Scan for the cell matching the given text and deliver its (x, y) coordinate at center. 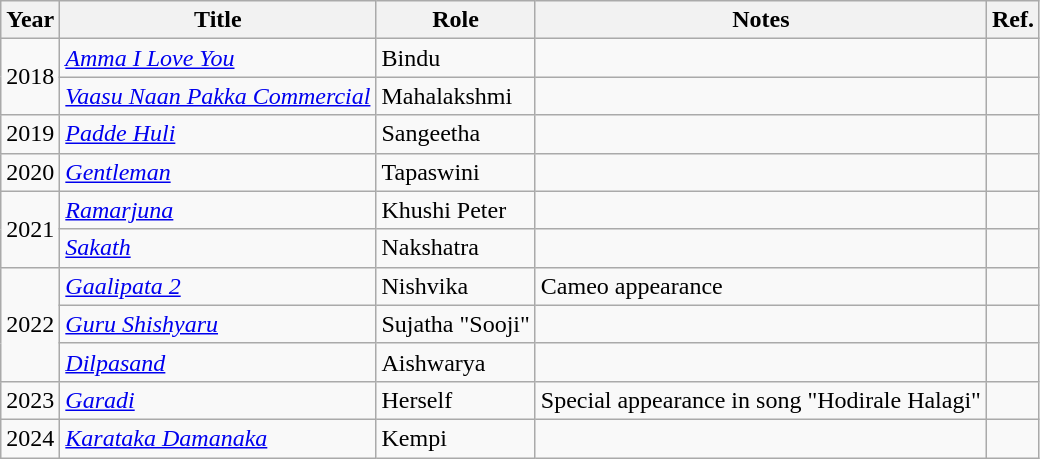
Garadi (218, 400)
Gentleman (218, 172)
2021 (30, 229)
2023 (30, 400)
Aishwarya (456, 362)
Role (456, 20)
Special appearance in song "Hodirale Halagi" (760, 400)
2019 (30, 134)
Sujatha "Sooji" (456, 324)
Nishvika (456, 286)
Ref. (1012, 20)
Sakath (218, 248)
Dilpasand (218, 362)
Ramarjuna (218, 210)
Year (30, 20)
Gaalipata 2 (218, 286)
Herself (456, 400)
Bindu (456, 58)
Khushi Peter (456, 210)
2024 (30, 438)
Cameo appearance (760, 286)
Notes (760, 20)
Karataka Damanaka (218, 438)
Guru Shishyaru (218, 324)
Sangeetha (456, 134)
Title (218, 20)
Amma I Love You (218, 58)
Tapaswini (456, 172)
2022 (30, 324)
Kempi (456, 438)
2020 (30, 172)
Vaasu Naan Pakka Commercial (218, 96)
Padde Huli (218, 134)
Mahalakshmi (456, 96)
2018 (30, 77)
Nakshatra (456, 248)
